Capture the cell that displays the provided text and extract its (x, y) central coordinate. 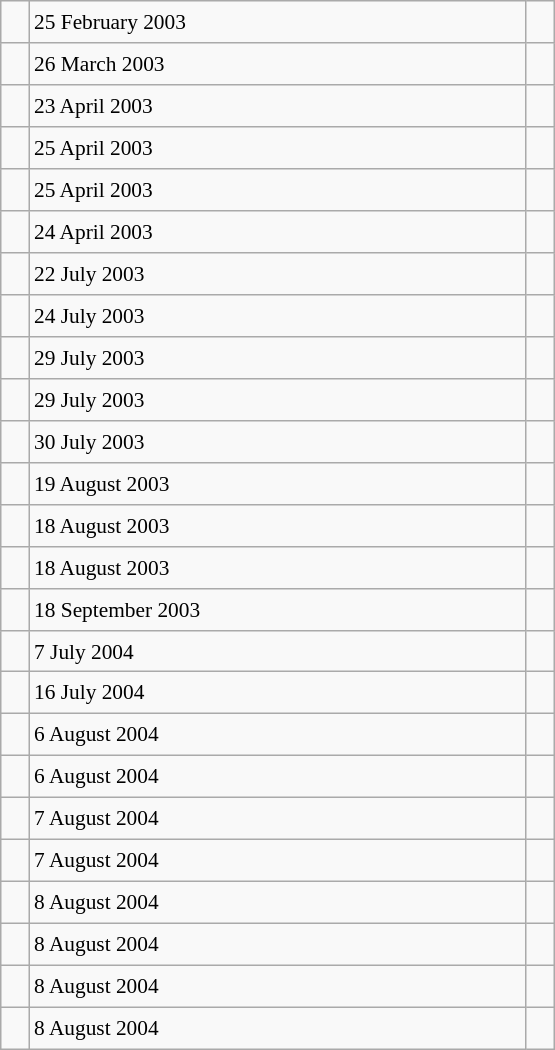
30 July 2003 (278, 441)
24 April 2003 (278, 232)
23 April 2003 (278, 106)
22 July 2003 (278, 274)
25 February 2003 (278, 22)
26 March 2003 (278, 64)
24 July 2003 (278, 316)
18 September 2003 (278, 609)
7 July 2004 (278, 651)
19 August 2003 (278, 483)
16 July 2004 (278, 693)
